From the cell containing the given text, extract its center point as (x, y) coordinate. 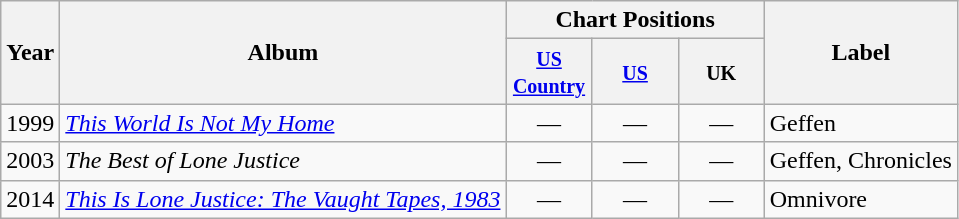
US Country (549, 72)
UK (721, 72)
This World Is Not My Home (283, 123)
1999 (30, 123)
The Best of Lone Justice (283, 161)
This Is Lone Justice: The Vaught Tapes, 1983 (283, 199)
US (635, 72)
Geffen (860, 123)
Omnivore (860, 199)
Geffen, Chronicles (860, 161)
2014 (30, 199)
2003 (30, 161)
Album (283, 52)
Label (860, 52)
Year (30, 52)
Chart Positions (635, 20)
